Search for the cell housing the specified text and yield its (x, y) center coordinate. 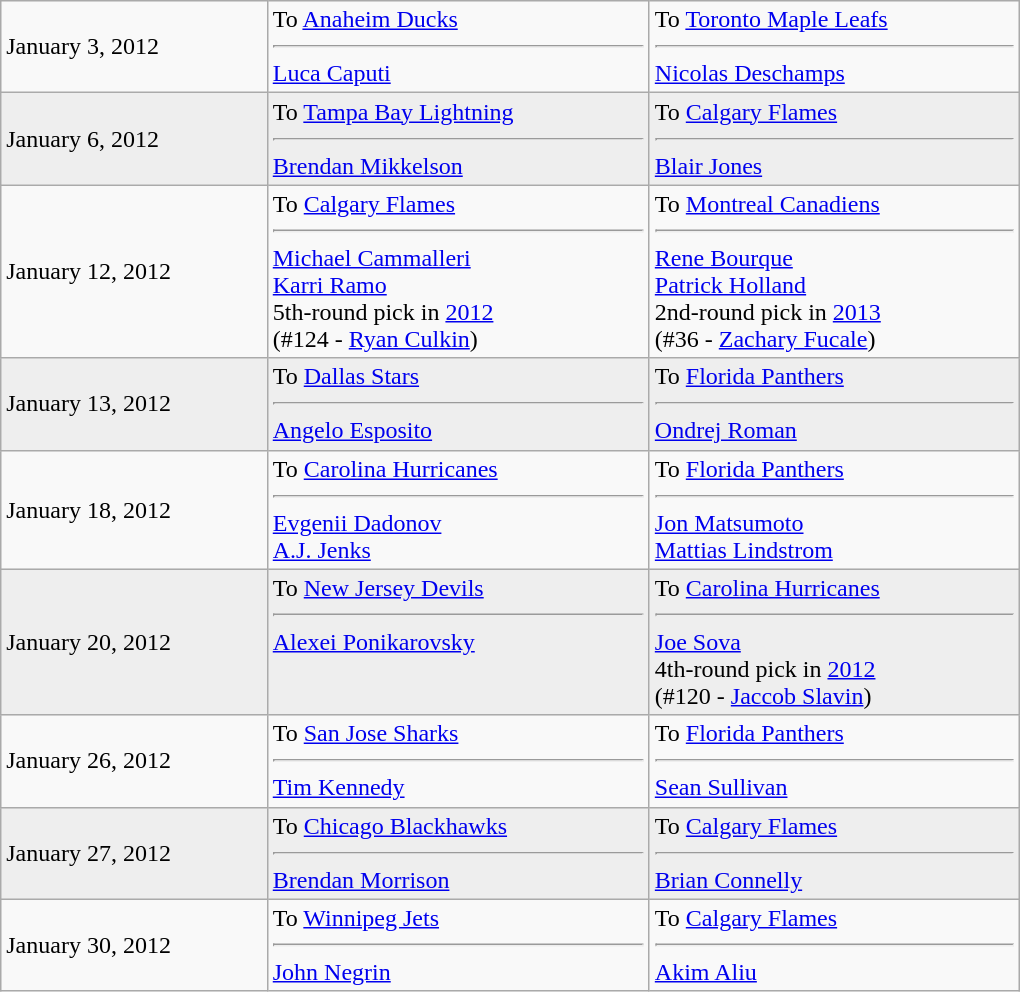
January 26, 2012 (134, 761)
January 18, 2012 (134, 510)
To Chicago BlackhawksBrendan Morrison (458, 853)
January 30, 2012 (134, 945)
To Toronto Maple LeafsNicolas Deschamps (834, 47)
January 27, 2012 (134, 853)
January 20, 2012 (134, 642)
To Carolina HurricanesEvgenii DadonovA.J. Jenks (458, 510)
To Calgary FlamesBlair Jones (834, 139)
To Florida PanthersJon MatsumotoMattias Lindstrom (834, 510)
To Florida PanthersOndrej Roman (834, 404)
January 6, 2012 (134, 139)
To Dallas StarsAngelo Esposito (458, 404)
To Winnipeg JetsJohn Negrin (458, 945)
To Calgary FlamesMichael CammalleriKarri Ramo5th-round pick in 2012(#124 - Ryan Culkin) (458, 272)
To Calgary FlamesAkim Aliu (834, 945)
To Anaheim DucksLuca Caputi (458, 47)
To San Jose SharksTim Kennedy (458, 761)
January 13, 2012 (134, 404)
To Carolina HurricanesJoe Sova4th-round pick in 2012(#120 - Jaccob Slavin) (834, 642)
To Calgary FlamesBrian Connelly (834, 853)
To Tampa Bay LightningBrendan Mikkelson (458, 139)
To Montreal CanadiensRene BourquePatrick Holland2nd-round pick in 2013(#36 - Zachary Fucale) (834, 272)
January 12, 2012 (134, 272)
To New Jersey DevilsAlexei Ponikarovsky (458, 642)
To Florida PanthersSean Sullivan (834, 761)
January 3, 2012 (134, 47)
